Find where the given text appears and provide that cell's center as (x, y) coordinate. 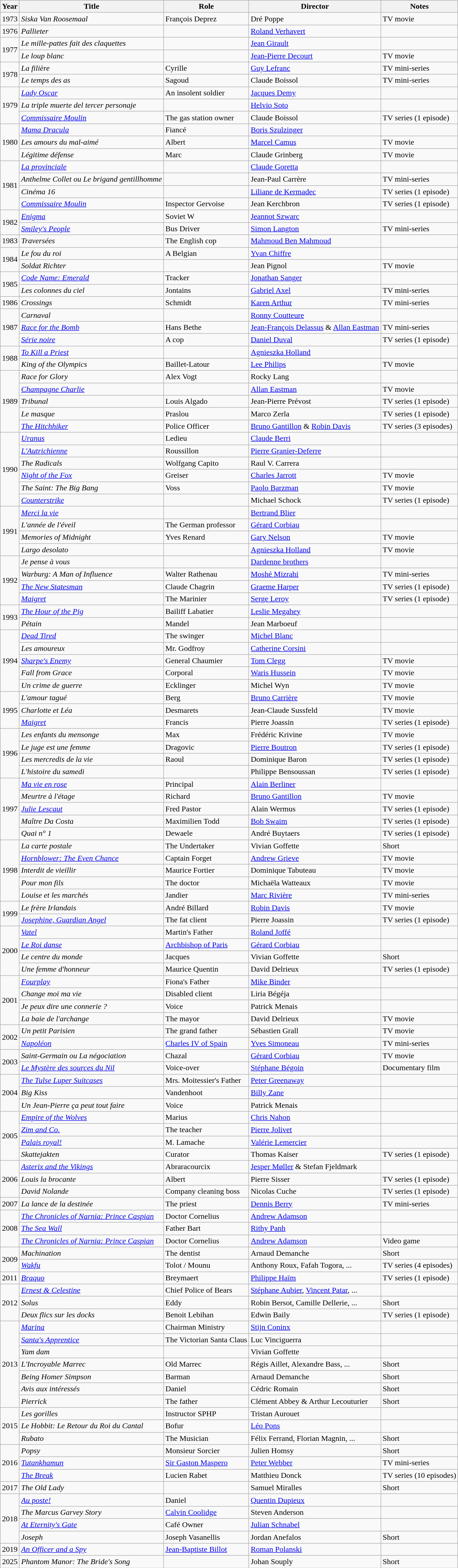
Steven Anderson (315, 1512)
Lady Oscar (91, 93)
Le masque (91, 414)
Wakfu (91, 1265)
Pallieter (91, 31)
Le mille-pattes fait des claquettes (91, 43)
Anthelme Collet ou Le brigand gentillhomme (91, 179)
Thomas Kaiser (315, 1155)
Jacques (206, 957)
The Saint: The Big Bang (91, 488)
Une femme d'honneur (91, 969)
Captain Forget (206, 858)
2008 (10, 1228)
Valérie Lemercier (315, 1142)
1996 (10, 753)
Tom Clegg (315, 661)
The German professor (206, 525)
The New Statesman (91, 587)
Maître Da Costa (91, 821)
Ma vie en rose (91, 784)
Louise et les marchés (91, 895)
La triple muerte del tercer personaje (91, 105)
Peter Greenaway (315, 1080)
Smiley's People (91, 229)
Walter Rathenau (206, 574)
Joseph Vasanellis (206, 1537)
Disabled client (206, 994)
Raul V. Carrera (315, 463)
Max (206, 735)
Raoul (206, 760)
Pierre Boutron (315, 747)
To Kill a Priest (91, 352)
Uranus (91, 438)
Bus Driver (206, 229)
2005 (10, 1136)
Jean Pignol (315, 266)
Palais royal! (91, 1142)
Jean-Claude Sussfeld (315, 710)
2019 (10, 1550)
2016 (10, 1463)
Claude Goretta (315, 167)
An Officer and a Spy (91, 1550)
Alex Vogt (206, 377)
Race for the Bomb (91, 327)
Frédéric Krivine (315, 735)
2009 (10, 1259)
Roland Verhavert (315, 31)
Régis Aillet, Alexandre Bass, ... (315, 1364)
Le temps des as (91, 80)
Chris Nahon (315, 1117)
Le centre du monde (91, 957)
Mr. Godfroy (206, 648)
Jean-Baptiste Billot (206, 1550)
André Billard (206, 907)
Daniel Duval (315, 340)
Curator (206, 1155)
Un petit Parisien (91, 1031)
The Marcus Garvey Story (91, 1512)
Tracker (206, 278)
Company cleaning boss (206, 1191)
Liliane de Kermadec (315, 192)
Stéphane Aubier, Vincent Patar, ... (315, 1290)
La provinciale (91, 167)
Mrs. Moitessier's Father (206, 1080)
Cinéma 16 (91, 192)
L'Autrichienne (91, 451)
Josephine, Guardian Angel (91, 920)
Yvan Chiffre (315, 253)
Claude Grinberg (315, 155)
Louis la brocante (91, 1179)
Big Kiss (91, 1093)
Jordan Anefalos (315, 1537)
2007 (10, 1204)
Chazal (206, 1056)
Machination (91, 1253)
Tribunal (91, 401)
Crossings (91, 303)
A Belgian (206, 253)
The mayor (206, 1019)
Helvio Soto (315, 105)
Fourplay (91, 982)
André Buytaers (315, 833)
L'Incroyable Marrec (91, 1364)
Bob Swaim (315, 821)
Le fou du roi (91, 253)
Chairman Ministry (206, 1327)
Corporal (206, 673)
The gas station owner (206, 117)
Meurtre à l'étage (91, 796)
Leslie Megahey (315, 611)
Allan Eastman (315, 389)
Maurice Quentin (206, 969)
The Tulse Luper Suitcases (91, 1080)
Charlotte et Léa (91, 710)
Charles Jarrott (315, 475)
The dentist (206, 1253)
1985 (10, 284)
1991 (10, 531)
Matthieu Donck (315, 1475)
Monsieur Sorcier (206, 1451)
Enigma (91, 216)
The swinger (206, 636)
The teacher (206, 1130)
Berg (206, 698)
Avis aux intéressés (91, 1389)
Gabriel Axel (315, 290)
Robin Davis (315, 907)
Braquo (91, 1278)
The fat client (206, 920)
Father Bart (206, 1228)
1999 (10, 914)
Philippe Bensoussan (315, 772)
Quentin Dupieux (315, 1500)
Greiser (206, 475)
Jontains (206, 290)
La carte postale (91, 846)
Jean-Pierre Prévost (315, 401)
Mama Dracula (91, 130)
Stijn Coninx (315, 1327)
Ernest & Celestine (91, 1290)
Boris Szulzinger (315, 130)
Félix Ferrand, Florian Magnin, ... (315, 1438)
2001 (10, 1000)
Luc Vinciguerra (315, 1340)
Le Roi danse (91, 945)
Largo desolato (91, 550)
Documentary film (419, 1068)
Inspector Gervoise (206, 204)
2015 (10, 1426)
Bertrand Blier (315, 512)
1995 (10, 710)
Julian Schnabel (315, 1525)
TV series (4 episodes) (419, 1265)
2012 (10, 1302)
Being Homer Simpson (91, 1377)
Santa's Apprentice (91, 1340)
Dré Poppe (315, 19)
The Musician (206, 1438)
Vandenhoot (206, 1093)
Le loup blanc (91, 56)
Warburg: A Man of Influence (91, 574)
Calvin Coolidge (206, 1512)
Sharpe's Enemy (91, 661)
Les mercredis de la vie (91, 760)
Dominique Tabuteau (315, 870)
Rocky Lang (315, 377)
Moshé Mizrahi (315, 574)
Praslou (206, 414)
Voss (206, 488)
2000 (10, 951)
Principal (206, 784)
Tutankhamun (91, 1463)
Je pense à vous (91, 562)
M. Lamache (206, 1142)
Fiona's Father (206, 982)
Desmarets (206, 710)
Dewaele (206, 833)
Mahmoud Ben Mahmoud (315, 241)
Schmidt (206, 303)
Marina (91, 1327)
Michael Schock (315, 500)
Dardenne brothers (315, 562)
The Radicals (91, 463)
Un crime de guerre (91, 685)
General Chaumier (206, 661)
Dead Tired (91, 636)
François Deprez (206, 19)
Louis Algado (206, 401)
Le frère Irlandais (91, 907)
The Victorian Santa Claus (206, 1340)
Richard (206, 796)
The doctor (206, 883)
TV series (3 episodes) (419, 426)
1990 (10, 469)
Deux flics sur les docks (91, 1315)
Bruno Gantillon & Robin Davis (315, 426)
Maurice Fortier (206, 870)
Jandier (206, 895)
The father (206, 1401)
Le Mystère des sources du Nil (91, 1068)
Napoléon (91, 1043)
1997 (10, 809)
Les amoureux (91, 648)
La filière (91, 68)
Race for Glory (91, 377)
Au poste! (91, 1500)
Pétain (91, 624)
Bofur (206, 1426)
Chief Police of Bears (206, 1290)
Role (206, 6)
Dominique Baron (315, 760)
Marc (206, 155)
Bailiff Labatier (206, 611)
Voice-over (206, 1068)
Breymaert (206, 1278)
David Nolande (91, 1191)
2002 (10, 1037)
Pierrick (91, 1401)
Ledieu (206, 438)
Baillet-Latour (206, 365)
The Break (91, 1475)
Jean Girault (315, 43)
The Undertaker (206, 846)
Fred Pastor (206, 809)
Jean-Paul Carrère (315, 179)
Jean Marboeuf (315, 624)
Clément Abbey & Arthur Lecouturier (315, 1401)
The Hitchhiker (91, 426)
1993 (10, 617)
Rithy Panh (315, 1228)
Yves Simoneau (315, 1043)
Mike Binder (315, 982)
Les amours du mal-aimé (91, 142)
Michaëla Watteaux (315, 883)
Jesper Møller & Stefan Fjeldmark (315, 1167)
Samuel Miralles (315, 1488)
1992 (10, 581)
Jean-Pierre Decourt (315, 56)
Peter Webber (315, 1463)
2017 (10, 1488)
Francis (206, 722)
Série noire (91, 340)
Robin Bersot, Camille Dellerie, ... (315, 1302)
Carnaval (91, 315)
Guy Lefranc (315, 68)
Siska Van Roosemaal (91, 19)
The English cop (206, 241)
Pierre Jolivet (315, 1130)
2011 (10, 1278)
Pour mon fils (91, 883)
Michel Wyn (315, 685)
Empire of the Wolves (91, 1117)
Bruno Carrière (315, 698)
Stéphane Bégoin (315, 1068)
Karen Arthur (315, 303)
1973 (10, 19)
Martin's Father (206, 932)
Dennis Berry (315, 1204)
Philippe Haïm (315, 1278)
Jean-François Delassus & Allan Eastman (315, 327)
Ronny Coutteure (315, 315)
Code Name: Emerald (91, 278)
Charles IV of Spain (206, 1043)
Ecklinger (206, 685)
1978 (10, 74)
Change moi ma vie (91, 994)
Merci la vie (91, 512)
Claude Chagrin (206, 587)
1983 (10, 241)
Interdit de vieillir (91, 870)
Fiancé (206, 130)
Billy Zane (315, 1093)
Café Owner (206, 1525)
Night of the Fox (91, 475)
Eddy (206, 1302)
The Hour of the Pig (91, 611)
1998 (10, 870)
Counterstrike (91, 500)
Skattejakten (91, 1155)
Roland Joffé (315, 932)
Wolfgang Capito (206, 463)
Pierre Granier-Deferre (315, 451)
Johan Souply (315, 1562)
Archbishop of Paris (206, 945)
Le Hobbit: Le Retour du Roi du Cantal (91, 1426)
Popsy (91, 1451)
1981 (10, 186)
1986 (10, 303)
Traversées (91, 241)
Jonathan Sanger (315, 278)
Gary Nelson (315, 537)
Saint-Germain ou La négociation (91, 1056)
Lee Philips (315, 365)
Sagoud (206, 80)
L'amour tagué (91, 698)
Police Officer (206, 426)
Bruno Gantillon (315, 796)
Marc Rivière (315, 895)
Rubato (91, 1438)
L'histoire du samedi (91, 772)
Tolot / Mounu (206, 1265)
The grand father (206, 1031)
Mandel (206, 624)
Fall from Grace (91, 673)
La lance de la destinée (91, 1204)
Dragovic (206, 747)
Jeannot Szwarc (315, 216)
The priest (206, 1204)
1980 (10, 142)
Zim and Co. (91, 1130)
Vatel (91, 932)
1979 (10, 105)
2004 (10, 1093)
Notes (419, 6)
Liria Bégéja (315, 994)
Title (91, 6)
Les gorilles (91, 1414)
Légitime défense (91, 155)
2003 (10, 1062)
Marcel Camus (315, 142)
Roussillon (206, 451)
Lucien Rabet (206, 1475)
La baie de l'archange (91, 1019)
Tristan Aurouet (315, 1414)
Old Marrec (206, 1364)
2006 (10, 1179)
1984 (10, 259)
2025 (10, 1562)
Barman (206, 1377)
Soviet W (206, 216)
Sébastien Grall (315, 1031)
Director (315, 6)
Maximilien Todd (206, 821)
L'année de l'éveil (91, 525)
1976 (10, 31)
Léo Pons (315, 1426)
Cyrille (206, 68)
2018 (10, 1518)
Je peux dire une connerie ? (91, 1006)
Benoit Lebihan (206, 1315)
Year (10, 6)
Pierre Sisser (315, 1179)
Claude Berri (315, 438)
A cop (206, 340)
Jean Kerchbron (315, 204)
At Eternity's Gate (91, 1525)
Marco Zerla (315, 414)
Anthony Roux, Fafah Togora, ... (315, 1265)
The Old Lady (91, 1488)
Yam dam (91, 1352)
1982 (10, 222)
Memories of Midnight (91, 537)
An insolent soldier (206, 93)
The Marinier (206, 599)
Video game (419, 1241)
Quai n° 1 (91, 833)
Marius (206, 1117)
Alain Wermus (315, 809)
Catherine Corsini (315, 648)
1994 (10, 661)
TV series (10 episodes) (419, 1475)
King of the Olympics (91, 365)
Serge Leroy (315, 599)
Champagne Charlie (91, 389)
The Sea Wall (91, 1228)
Les colonnes du ciel (91, 290)
Hornblower: The Even Chance (91, 858)
Michel Blanc (315, 636)
Solus (91, 1302)
Sir Gaston Maspero (206, 1463)
2013 (10, 1364)
1987 (10, 327)
Julie Lescaut (91, 809)
Edwin Baily (315, 1315)
Simon Langton (315, 229)
Nicolas Cuche (315, 1191)
Roman Polanski (315, 1550)
Alain Berliner (315, 784)
Waris Hussein (315, 673)
Phantom Manor: The Bride's Song (91, 1562)
Asterix and the Vikings (91, 1167)
Cédric Romain (315, 1389)
1977 (10, 50)
Yves Renard (206, 537)
Graeme Harper (315, 587)
Joseph (91, 1537)
Le juge est une femme (91, 747)
Un Jean-Pierre ça peut tout faire (91, 1105)
Abraracourcix (206, 1167)
1988 (10, 358)
Paolo Barzman (315, 488)
Hans Bethe (206, 327)
Andrew Grieve (315, 858)
Instructor SPHP (206, 1414)
Les enfants du mensonge (91, 735)
Jacques Demy (315, 93)
1989 (10, 401)
Soldat Richter (91, 266)
Julien Homsy (315, 1451)
